Provide the (X, Y) coordinate of the cell's center where the given text is located.  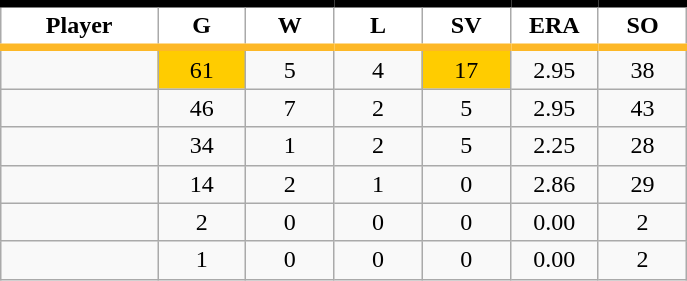
61 (202, 68)
SO (642, 26)
ERA (554, 26)
2.86 (554, 184)
7 (290, 108)
SV (466, 26)
Player (80, 26)
29 (642, 184)
14 (202, 184)
43 (642, 108)
17 (466, 68)
2.25 (554, 146)
38 (642, 68)
G (202, 26)
L (378, 26)
W (290, 26)
4 (378, 68)
28 (642, 146)
34 (202, 146)
46 (202, 108)
